Find where the given text appears and provide that cell's center as [x, y] coordinate. 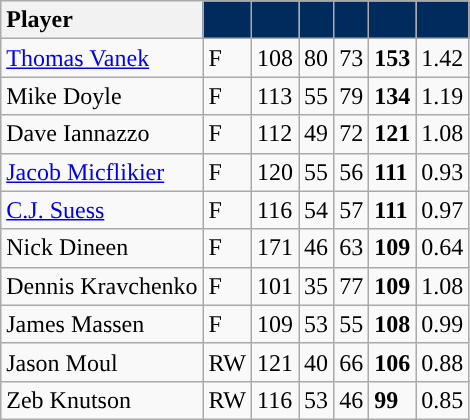
54 [316, 210]
James Massen [102, 324]
40 [316, 362]
57 [352, 210]
35 [316, 286]
Jason Moul [102, 362]
63 [352, 248]
49 [316, 134]
101 [274, 286]
Player [102, 20]
66 [352, 362]
0.99 [442, 324]
171 [274, 248]
77 [352, 286]
Thomas Vanek [102, 58]
Jacob Micflikier [102, 172]
120 [274, 172]
99 [392, 400]
79 [352, 96]
Nick Dineen [102, 248]
0.97 [442, 210]
106 [392, 362]
73 [352, 58]
0.64 [442, 248]
0.85 [442, 400]
Dennis Kravchenko [102, 286]
C.J. Suess [102, 210]
Mike Doyle [102, 96]
72 [352, 134]
1.19 [442, 96]
56 [352, 172]
113 [274, 96]
153 [392, 58]
112 [274, 134]
80 [316, 58]
Dave Iannazzo [102, 134]
0.88 [442, 362]
Zeb Knutson [102, 400]
1.42 [442, 58]
134 [392, 96]
0.93 [442, 172]
